Detect which cell encompasses the target text, then output its (X, Y) center coordinate. 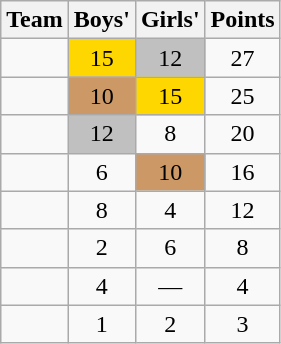
— (170, 286)
16 (242, 172)
Points (242, 20)
25 (242, 96)
3 (242, 324)
Boys' (102, 20)
27 (242, 58)
Team (35, 20)
1 (102, 324)
Girls' (170, 20)
20 (242, 134)
